Identify which cell holds the provided text, then report its [x, y] central coordinate. 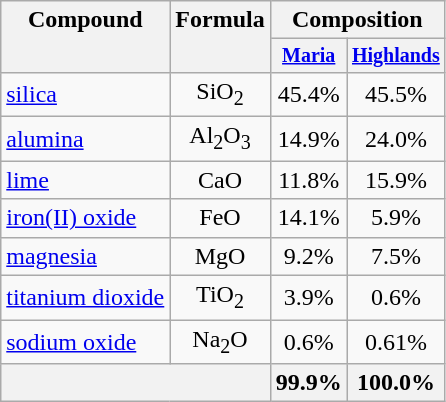
MgO [220, 256]
11.8% [308, 180]
Highlands [396, 56]
99.9% [308, 383]
Formula [220, 37]
sodium oxide [86, 342]
SiO2 [220, 94]
iron(II) oxide [86, 218]
24.0% [396, 139]
14.9% [308, 139]
TiO2 [220, 297]
Maria [308, 56]
0.61% [396, 342]
Al2O3 [220, 139]
Composition [357, 20]
100.0% [396, 383]
45.4% [308, 94]
14.1% [308, 218]
3.9% [308, 297]
silica [86, 94]
CaO [220, 180]
7.5% [396, 256]
5.9% [396, 218]
9.2% [308, 256]
FeO [220, 218]
titanium dioxide [86, 297]
magnesia [86, 256]
alumina [86, 139]
Compound [86, 37]
lime [86, 180]
45.5% [396, 94]
Na2O [220, 342]
15.9% [396, 180]
